From the cell containing the given text, extract its center point as (x, y) coordinate. 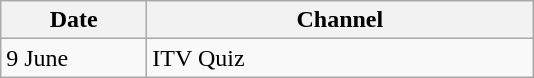
Date (74, 20)
Channel (340, 20)
9 June (74, 58)
ITV Quiz (340, 58)
